Locate the cell with the specified text and output its (X, Y) center coordinate. 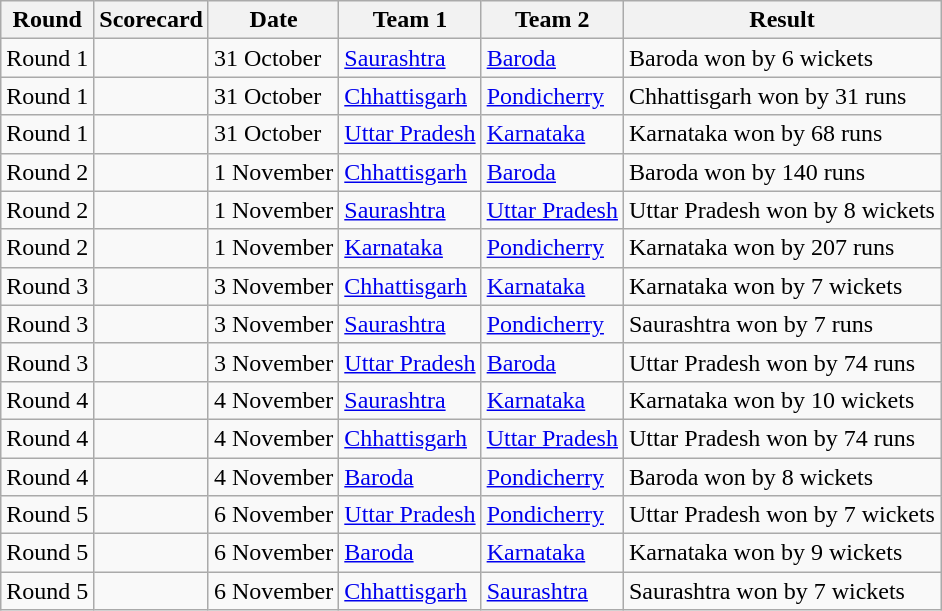
Uttar Pradesh won by 7 wickets (782, 515)
Baroda won by 6 wickets (782, 58)
Round (48, 20)
Result (782, 20)
Saurashtra won by 7 wickets (782, 591)
Saurashtra won by 7 runs (782, 324)
Date (273, 20)
Baroda won by 8 wickets (782, 477)
Karnataka won by 68 runs (782, 134)
Karnataka won by 10 wickets (782, 400)
Uttar Pradesh won by 8 wickets (782, 210)
Chhattisgarh won by 31 runs (782, 96)
Baroda won by 140 runs (782, 172)
Scorecard (152, 20)
Team 2 (552, 20)
Karnataka won by 9 wickets (782, 553)
Karnataka won by 7 wickets (782, 286)
Team 1 (410, 20)
Karnataka won by 207 runs (782, 248)
